For the text-containing cell, return its midpoint in [x, y] coordinate format. 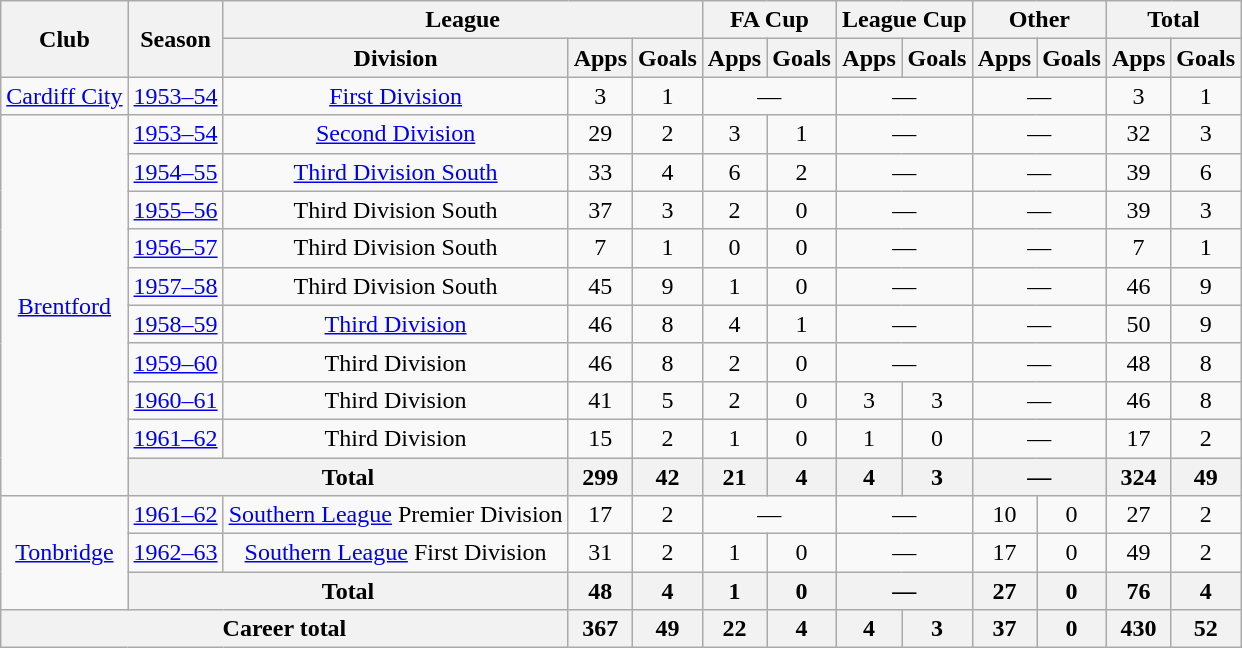
First Division [396, 96]
1959–60 [176, 362]
Second Division [396, 134]
52 [1206, 629]
430 [1138, 629]
Division [396, 58]
367 [600, 629]
76 [1138, 591]
1958–59 [176, 324]
1960–61 [176, 400]
32 [1138, 134]
5 [668, 400]
Southern League First Division [396, 553]
41 [600, 400]
10 [1004, 515]
1962–63 [176, 553]
42 [668, 477]
324 [1138, 477]
Tonbridge [64, 553]
Club [64, 39]
50 [1138, 324]
1955–56 [176, 210]
45 [600, 286]
1954–55 [176, 172]
League [462, 20]
31 [600, 553]
22 [734, 629]
1956–57 [176, 248]
Cardiff City [64, 96]
299 [600, 477]
21 [734, 477]
Career total [284, 629]
29 [600, 134]
League Cup [904, 20]
1957–58 [176, 286]
Other [1039, 20]
Southern League Premier Division [396, 515]
15 [600, 438]
FA Cup [769, 20]
33 [600, 172]
Season [176, 39]
Brentford [64, 306]
